Determine the [X, Y] coordinate at the center of the cell enclosing the given text.  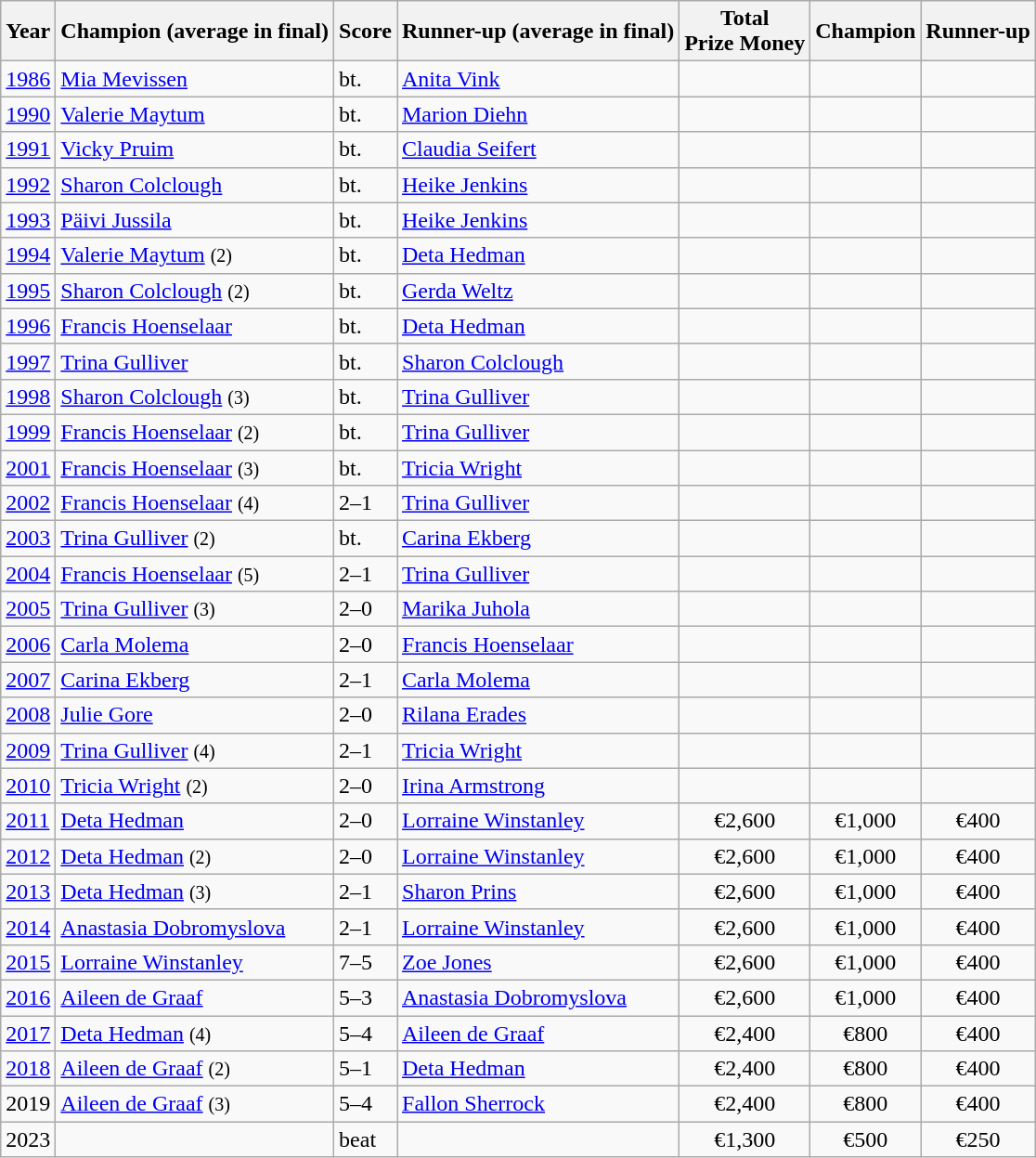
Trina Gulliver (4) [195, 750]
Champion [865, 32]
€250 [978, 1139]
7–5 [366, 962]
1999 [28, 432]
Francis Hoenselaar (3) [195, 467]
2006 [28, 644]
Francis Hoenselaar (2) [195, 432]
Valerie Maytum (2) [195, 255]
TotalPrize Money [745, 32]
1993 [28, 220]
5–3 [366, 997]
2001 [28, 467]
1986 [28, 79]
Irina Armstrong [538, 786]
Francis Hoenselaar (5) [195, 574]
2014 [28, 927]
2002 [28, 503]
2016 [28, 997]
Deta Hedman (3) [195, 891]
Rilana Erades [538, 715]
2018 [28, 1069]
Anita Vink [538, 79]
1996 [28, 326]
€500 [865, 1139]
2019 [28, 1104]
1994 [28, 255]
Claudia Seifert [538, 150]
1991 [28, 150]
Tricia Wright (2) [195, 786]
Julie Gore [195, 715]
2003 [28, 539]
Vicky Pruim [195, 150]
€1,300 [745, 1139]
2015 [28, 962]
Year [28, 32]
Runner-up (average in final) [538, 32]
2007 [28, 680]
Valerie Maytum [195, 114]
Päivi Jussila [195, 220]
Marika Juhola [538, 609]
Francis Hoenselaar (4) [195, 503]
1997 [28, 361]
2005 [28, 609]
Zoe Jones [538, 962]
Sharon Colclough (2) [195, 291]
2004 [28, 574]
2011 [28, 821]
beat [366, 1139]
Deta Hedman (2) [195, 856]
2013 [28, 891]
Deta Hedman (4) [195, 1034]
Mia Mevissen [195, 79]
5–1 [366, 1069]
Trina Gulliver (3) [195, 609]
2012 [28, 856]
Sharon Prins [538, 891]
2023 [28, 1139]
1995 [28, 291]
1990 [28, 114]
2017 [28, 1034]
Gerda Weltz [538, 291]
2009 [28, 750]
Fallon Sherrock [538, 1104]
Sharon Colclough (3) [195, 397]
1992 [28, 185]
Aileen de Graaf (2) [195, 1069]
Trina Gulliver (2) [195, 539]
Aileen de Graaf (3) [195, 1104]
Runner-up [978, 32]
1998 [28, 397]
2008 [28, 715]
2010 [28, 786]
Marion Diehn [538, 114]
Champion (average in final) [195, 32]
Score [366, 32]
